Detect which cell encompasses the target text, then output its (X, Y) center coordinate. 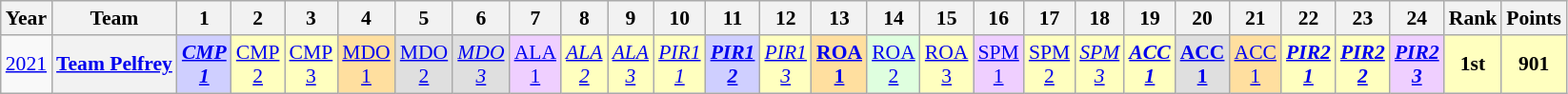
1 (204, 18)
Points (1534, 18)
MDO2 (425, 65)
14 (894, 18)
5 (425, 18)
SPM3 (1099, 65)
MDO1 (366, 65)
1st (1473, 65)
20 (1202, 18)
16 (998, 18)
PIR11 (679, 65)
Rank (1473, 18)
23 (1362, 18)
9 (631, 18)
2 (258, 18)
2021 (27, 65)
3 (311, 18)
18 (1099, 18)
Team (114, 18)
11 (734, 18)
7 (535, 18)
17 (1050, 18)
CMP2 (258, 65)
ROA2 (894, 65)
10 (679, 18)
19 (1149, 18)
PIR13 (785, 65)
ALA3 (631, 65)
PIR23 (1417, 65)
6 (480, 18)
15 (947, 18)
SPM2 (1050, 65)
ROA3 (947, 65)
24 (1417, 18)
ALA2 (585, 65)
PIR12 (734, 65)
22 (1309, 18)
901 (1534, 65)
8 (585, 18)
PIR22 (1362, 65)
12 (785, 18)
21 (1256, 18)
ALA1 (535, 65)
Year (27, 18)
13 (839, 18)
ROA1 (839, 65)
MDO3 (480, 65)
4 (366, 18)
PIR21 (1309, 65)
CMP3 (311, 65)
CMP1 (204, 65)
SPM1 (998, 65)
Team Pelfrey (114, 65)
